Provide the (x, y) coordinate of the cell's center where the given text is located.  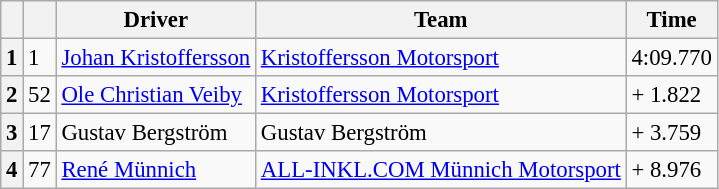
Time (672, 20)
4 (12, 170)
+ 1.822 (672, 95)
Driver (156, 20)
+ 3.759 (672, 133)
3 (12, 133)
René Münnich (156, 170)
Team (440, 20)
Johan Kristoffersson (156, 58)
+ 8.976 (672, 170)
Ole Christian Veiby (156, 95)
77 (40, 170)
52 (40, 95)
4:09.770 (672, 58)
2 (12, 95)
17 (40, 133)
ALL-INKL.COM Münnich Motorsport (440, 170)
